For the text-containing cell, return its midpoint in [x, y] coordinate format. 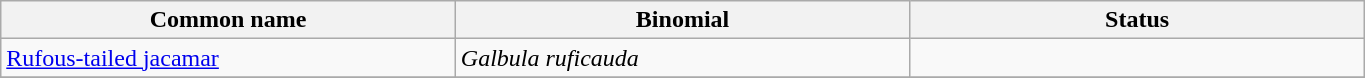
Rufous-tailed jacamar [228, 58]
Galbula ruficauda [682, 58]
Binomial [682, 20]
Status [1138, 20]
Common name [228, 20]
